For the text-containing cell, return its midpoint in [X, Y] coordinate format. 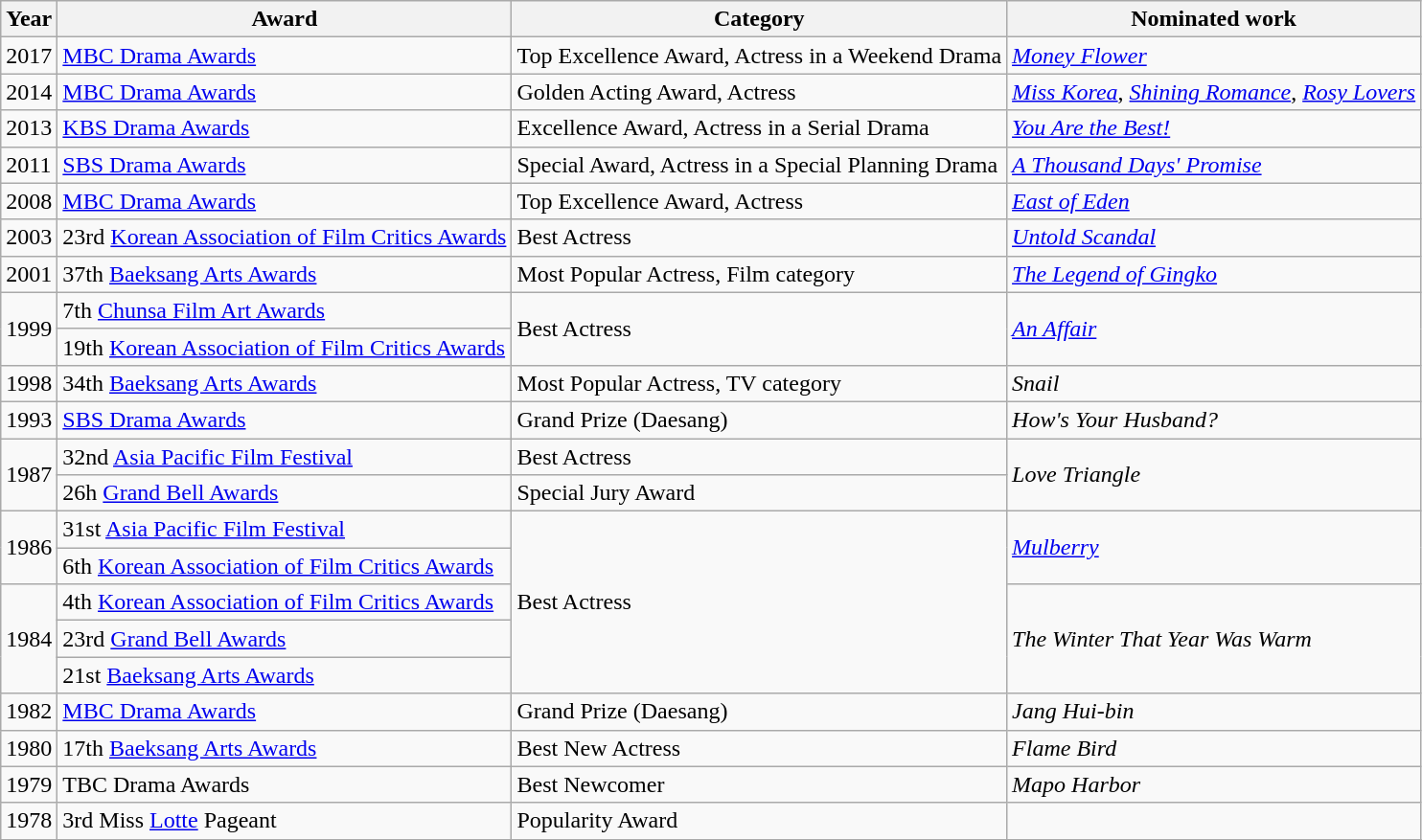
Top Excellence Award, Actress in a Weekend Drama [759, 56]
23rd Korean Association of Film Critics Awards [285, 238]
1986 [29, 548]
East of Eden [1214, 201]
19th Korean Association of Film Critics Awards [285, 347]
1999 [29, 329]
Top Excellence Award, Actress [759, 201]
Golden Acting Award, Actress [759, 92]
4th Korean Association of Film Critics Awards [285, 602]
Special Award, Actress in a Special Planning Drama [759, 165]
Most Popular Actress, Film category [759, 274]
You Are the Best! [1214, 128]
Love Triangle [1214, 475]
TBC Drama Awards [285, 784]
Excellence Award, Actress in a Serial Drama [759, 128]
Nominated work [1214, 19]
Snail [1214, 383]
Mapo Harbor [1214, 784]
Popularity Award [759, 821]
37th Baeksang Arts Awards [285, 274]
Untold Scandal [1214, 238]
The Winter That Year Was Warm [1214, 639]
Money Flower [1214, 56]
2013 [29, 128]
2011 [29, 165]
Award [285, 19]
1978 [29, 821]
Most Popular Actress, TV category [759, 383]
6th Korean Association of Film Critics Awards [285, 566]
2017 [29, 56]
Jang Hui-bin [1214, 712]
1987 [29, 475]
1980 [29, 748]
1979 [29, 784]
KBS Drama Awards [285, 128]
17th Baeksang Arts Awards [285, 748]
Category [759, 19]
An Affair [1214, 329]
Mulberry [1214, 548]
26h Grand Bell Awards [285, 493]
Flame Bird [1214, 748]
The Legend of Gingko [1214, 274]
Miss Korea, Shining Romance, Rosy Lovers [1214, 92]
1982 [29, 712]
21st Baeksang Arts Awards [285, 675]
34th Baeksang Arts Awards [285, 383]
2014 [29, 92]
A Thousand Days' Promise [1214, 165]
3rd Miss Lotte Pageant [285, 821]
Year [29, 19]
Best New Actress [759, 748]
31st Asia Pacific Film Festival [285, 530]
2001 [29, 274]
1984 [29, 639]
2003 [29, 238]
23rd Grand Bell Awards [285, 639]
7th Chunsa Film Art Awards [285, 310]
2008 [29, 201]
1998 [29, 383]
Best Newcomer [759, 784]
32nd Asia Pacific Film Festival [285, 457]
Special Jury Award [759, 493]
How's Your Husband? [1214, 420]
1993 [29, 420]
